Detect which cell encompasses the target text, then output its (X, Y) center coordinate. 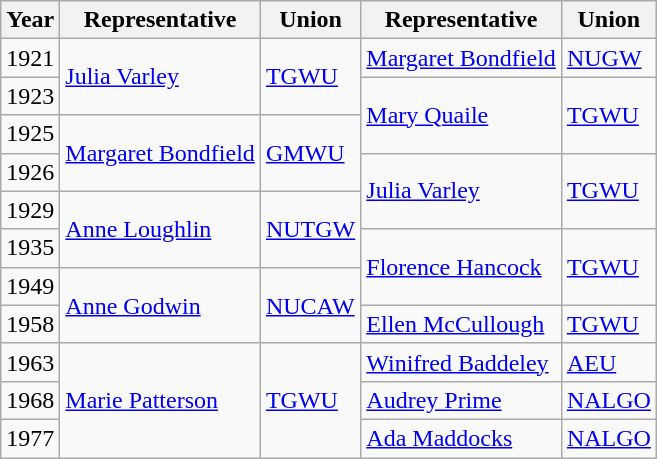
NUTGW (310, 229)
Ellen McCullough (462, 324)
Year (30, 20)
Florence Hancock (462, 267)
Anne Godwin (160, 305)
1977 (30, 438)
Mary Quaile (462, 115)
1958 (30, 324)
Audrey Prime (462, 400)
1935 (30, 248)
1929 (30, 210)
1949 (30, 286)
NUCAW (310, 305)
Anne Loughlin (160, 229)
1926 (30, 172)
Marie Patterson (160, 400)
GMWU (310, 153)
1921 (30, 58)
1968 (30, 400)
Ada Maddocks (462, 438)
AEU (608, 362)
NUGW (608, 58)
1923 (30, 96)
1963 (30, 362)
1925 (30, 134)
Winifred Baddeley (462, 362)
